Return (x, y) of the center of cell containing provided text 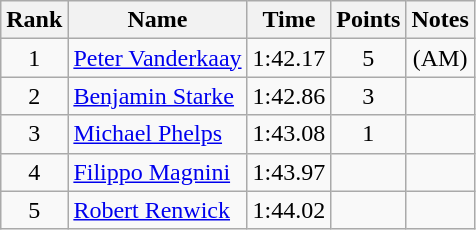
4 (34, 172)
Peter Vanderkaay (158, 58)
1:43.08 (289, 134)
Michael Phelps (158, 134)
1:43.97 (289, 172)
Robert Renwick (158, 210)
1:44.02 (289, 210)
1:42.17 (289, 58)
Benjamin Starke (158, 96)
(AM) (440, 58)
Filippo Magnini (158, 172)
Notes (440, 20)
Rank (34, 20)
Points (368, 20)
1:42.86 (289, 96)
Name (158, 20)
2 (34, 96)
Time (289, 20)
